Determine the (X, Y) coordinate at the center of the cell enclosing the given text.  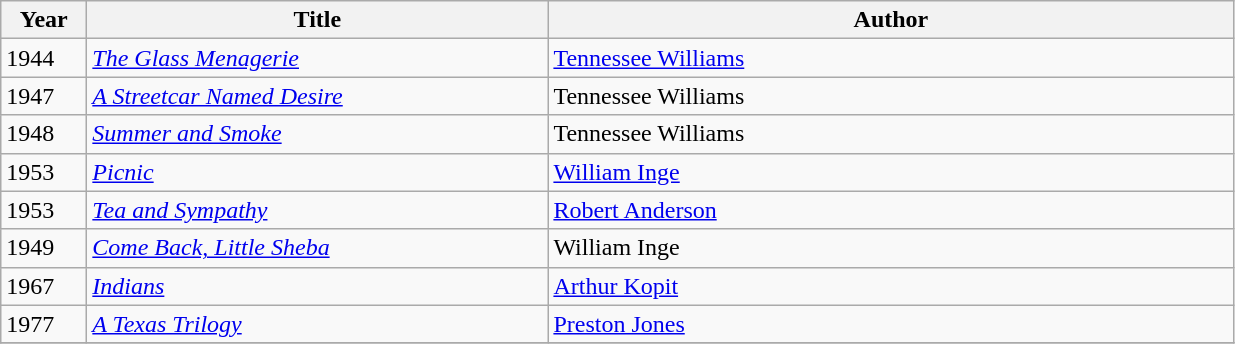
A Texas Trilogy (318, 324)
1967 (44, 286)
Arthur Kopit (891, 286)
Indians (318, 286)
Year (44, 20)
The Glass Menagerie (318, 58)
Title (318, 20)
Tea and Sympathy (318, 210)
Robert Anderson (891, 210)
Summer and Smoke (318, 134)
Come Back, Little Sheba (318, 248)
A Streetcar Named Desire (318, 96)
1944 (44, 58)
Preston Jones (891, 324)
Author (891, 20)
1947 (44, 96)
1948 (44, 134)
1977 (44, 324)
Picnic (318, 172)
1949 (44, 248)
